Find where the given text appears and provide that cell's center as [X, Y] coordinate. 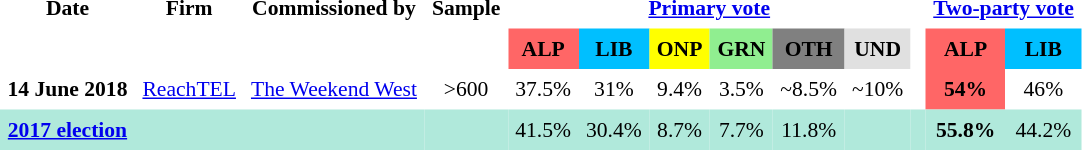
55.8% [966, 129]
The Weekend West [334, 89]
11.8% [809, 129]
9.4% [680, 89]
>600 [466, 89]
2017 election [68, 129]
ReachTEL [189, 89]
44.2% [1043, 129]
3.5% [742, 89]
41.5% [544, 129]
37.5% [544, 89]
GRN [742, 48]
31% [614, 89]
OTH [809, 48]
54% [966, 89]
8.7% [680, 129]
30.4% [614, 129]
UND [877, 48]
14 June 2018 [68, 89]
~10% [877, 89]
7.7% [742, 129]
ONP [680, 48]
46% [1043, 89]
~8.5% [809, 89]
